Scan for the cell matching the given text and deliver its (x, y) coordinate at center. 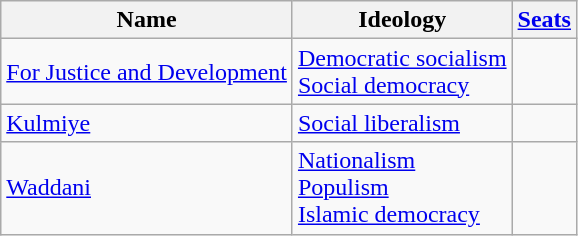
Seats (544, 20)
Democratic socialismSocial democracy (402, 72)
Name (147, 20)
Waddani (147, 188)
Ideology (402, 20)
Social liberalism (402, 123)
Kulmiye (147, 123)
NationalismPopulismIslamic democracy (402, 188)
For Justice and Development (147, 72)
